Search for the cell housing the specified text and yield its [x, y] center coordinate. 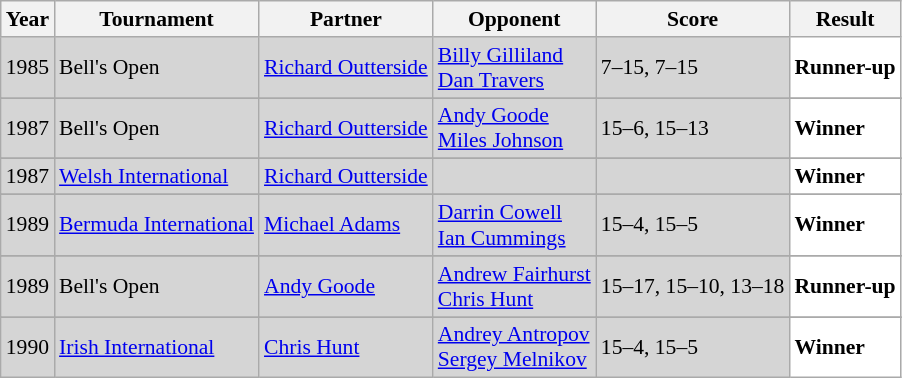
Michael Adams [346, 226]
Billy Gilliland Dan Travers [514, 68]
Opponent [514, 19]
Chris Hunt [346, 348]
Result [844, 19]
Tournament [156, 19]
Irish International [156, 348]
1985 [28, 68]
15–17, 15–10, 13–18 [693, 286]
Darrin Cowell Ian Cummings [514, 226]
Welsh International [156, 177]
1990 [28, 348]
Andy Goode Miles Johnson [514, 128]
Bermuda International [156, 226]
Partner [346, 19]
Andrey Antropov Sergey Melnikov [514, 348]
Andrew Fairhurst Chris Hunt [514, 286]
15–6, 15–13 [693, 128]
Andy Goode [346, 286]
7–15, 7–15 [693, 68]
Score [693, 19]
Year [28, 19]
